Capture the cell that displays the provided text and extract its [x, y] central coordinate. 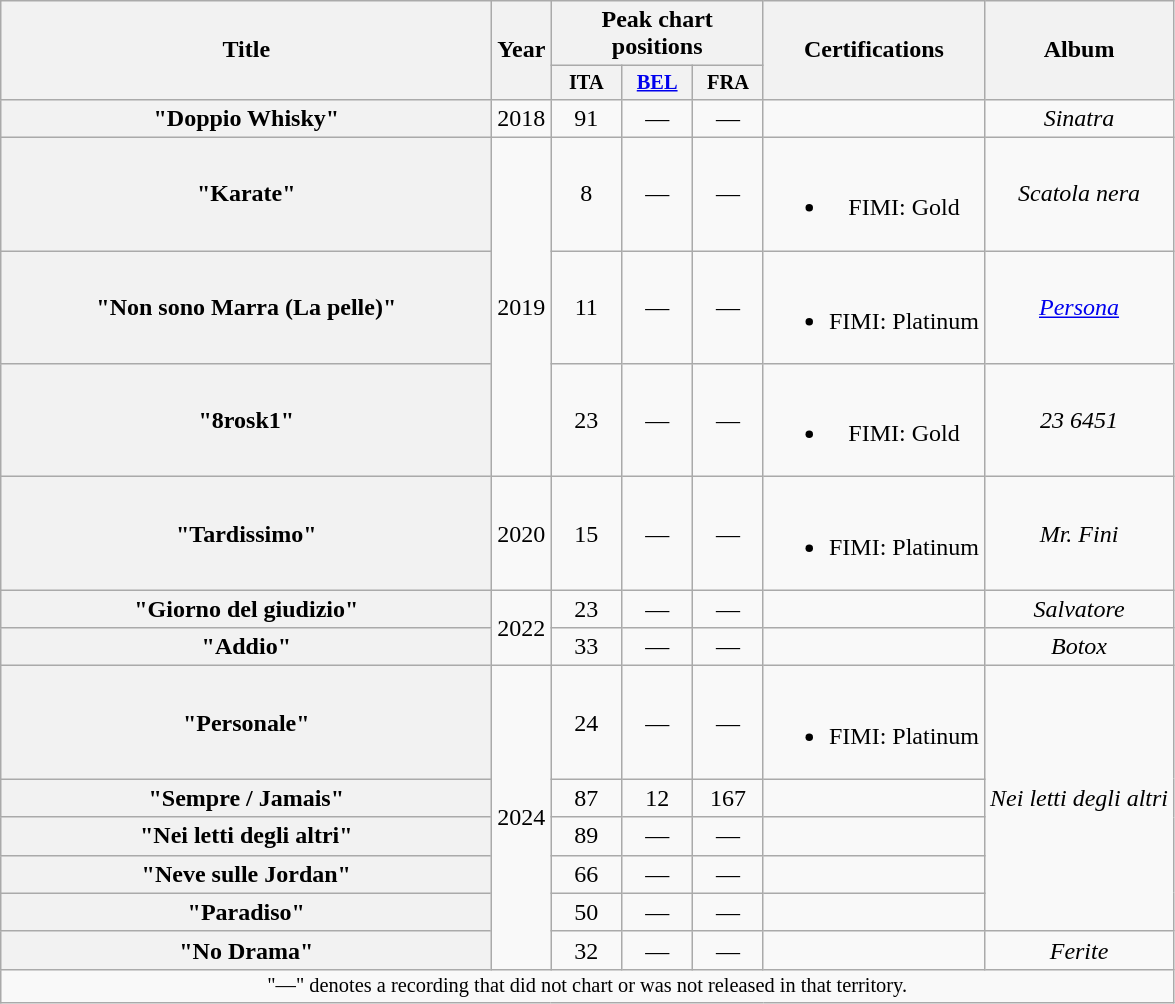
33 [586, 647]
ITA [586, 83]
FRA [728, 83]
"Sempre / Jamais" [246, 798]
32 [586, 950]
Scatola nera [1080, 194]
87 [586, 798]
"Tardissimo" [246, 534]
"Neve sulle Jordan" [246, 874]
11 [586, 308]
12 [658, 798]
2019 [522, 308]
8 [586, 194]
"Addio" [246, 647]
15 [586, 534]
Title [246, 50]
"—" denotes a recording that did not chart or was not released in that territory. [588, 986]
"No Drama" [246, 950]
89 [586, 836]
Album [1080, 50]
BEL [658, 83]
"8rosk1" [246, 420]
Ferite [1080, 950]
50 [586, 912]
"Giorno del giudizio" [246, 609]
2020 [522, 534]
66 [586, 874]
Year [522, 50]
Sinatra [1080, 118]
"Karate" [246, 194]
Salvatore [1080, 609]
"Paradiso" [246, 912]
Botox [1080, 647]
167 [728, 798]
"Doppio Whisky" [246, 118]
Certifications [874, 50]
24 [586, 722]
23 6451 [1080, 420]
91 [586, 118]
2018 [522, 118]
Nei letti degli altri [1080, 798]
Peak chart positions [658, 34]
Mr. Fini [1080, 534]
2022 [522, 628]
Persona [1080, 308]
"Nei letti degli altri" [246, 836]
"Personale" [246, 722]
2024 [522, 818]
"Non sono Marra (La pelle)" [246, 308]
